Capture the cell that displays the provided text and extract its [X, Y] central coordinate. 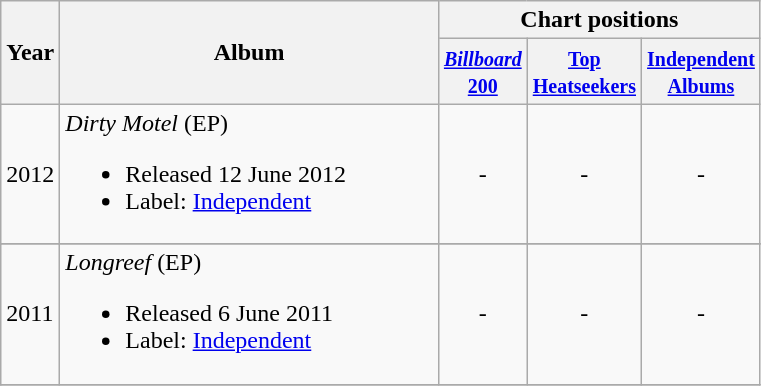
Independent Albums [702, 72]
2011 [30, 314]
Billboard 200 [482, 72]
Chart positions [599, 20]
Longreef (EP)Released 6 June 2011Label: Independent [250, 314]
Album [250, 52]
Top Heatseekers [584, 72]
Year [30, 52]
2012 [30, 174]
Dirty Motel (EP)Released 12 June 2012Label: Independent [250, 174]
